Return [X, Y] of the center of cell containing provided text 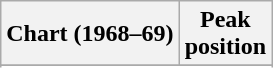
Peakposition [225, 34]
Chart (1968–69) [90, 34]
